Locate the cell with the specified text and output its [X, Y] center coordinate. 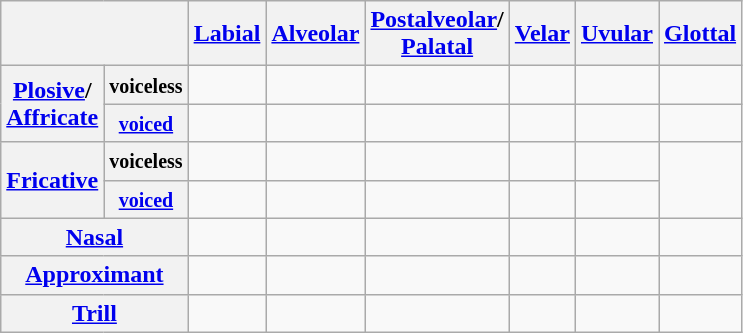
Uvular [616, 34]
Alveolar [316, 34]
Labial [227, 34]
Glottal [700, 34]
Approximant [94, 275]
Postalveolar/Palatal [437, 34]
Fricative [52, 180]
Plosive/Affricate [52, 104]
Trill [94, 313]
Velar [542, 34]
Nasal [94, 237]
